Pinpoint the cell where the given text exists, returning its (x, y) midpoint coordinate. 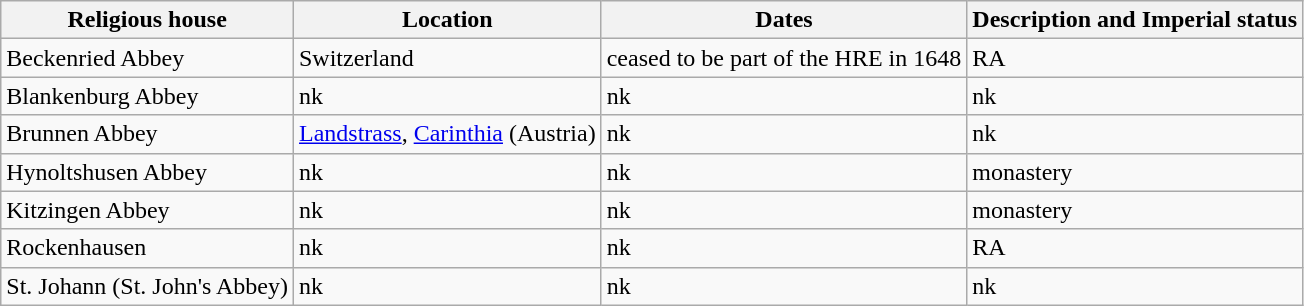
Description and Imperial status (1135, 20)
Blankenburg Abbey (148, 96)
Brunnen Abbey (148, 134)
ceased to be part of the HRE in 1648 (784, 58)
Beckenried Abbey (148, 58)
St. Johann (St. John's Abbey) (148, 286)
Hynoltshusen Abbey (148, 172)
Location (447, 20)
Switzerland (447, 58)
Rockenhausen (148, 248)
Religious house (148, 20)
Landstrass, Carinthia (Austria) (447, 134)
Kitzingen Abbey (148, 210)
Dates (784, 20)
